Extract the (x, y) coordinate from the center of the cell holding the provided text.  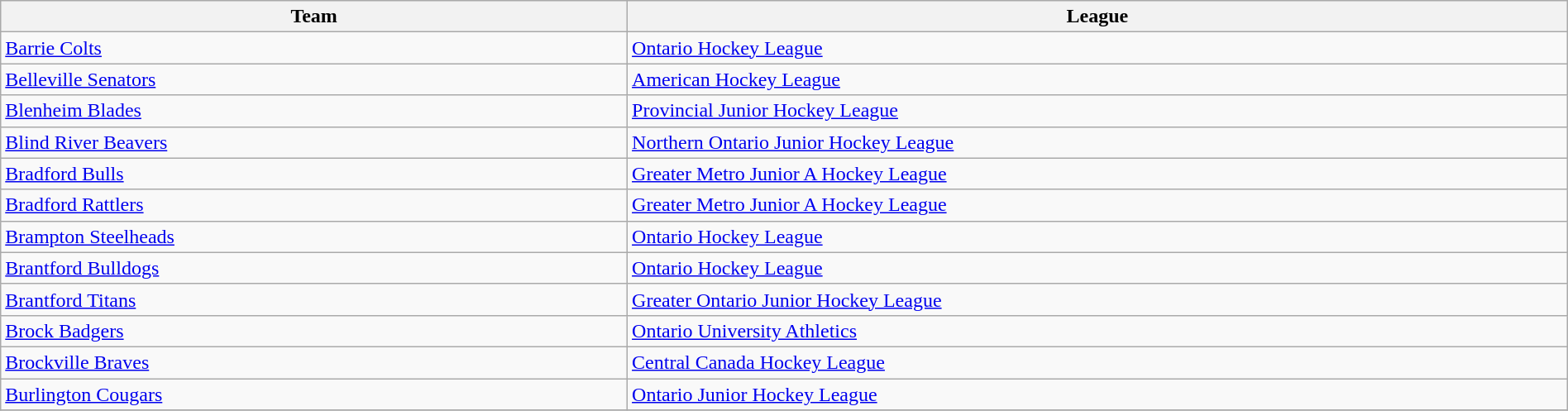
Brantford Titans (314, 299)
Bradford Rattlers (314, 205)
Brockville Braves (314, 362)
Team (314, 17)
Burlington Cougars (314, 394)
Central Canada Hockey League (1098, 362)
League (1098, 17)
Brampton Steelheads (314, 237)
Ontario University Athletics (1098, 331)
Belleville Senators (314, 79)
Greater Ontario Junior Hockey League (1098, 299)
American Hockey League (1098, 79)
Blind River Beavers (314, 142)
Barrie Colts (314, 48)
Northern Ontario Junior Hockey League (1098, 142)
Brock Badgers (314, 331)
Provincial Junior Hockey League (1098, 111)
Brantford Bulldogs (314, 268)
Blenheim Blades (314, 111)
Ontario Junior Hockey League (1098, 394)
Bradford Bulls (314, 174)
